Output the [x, y] coordinate of the center of the cell containing the given text.  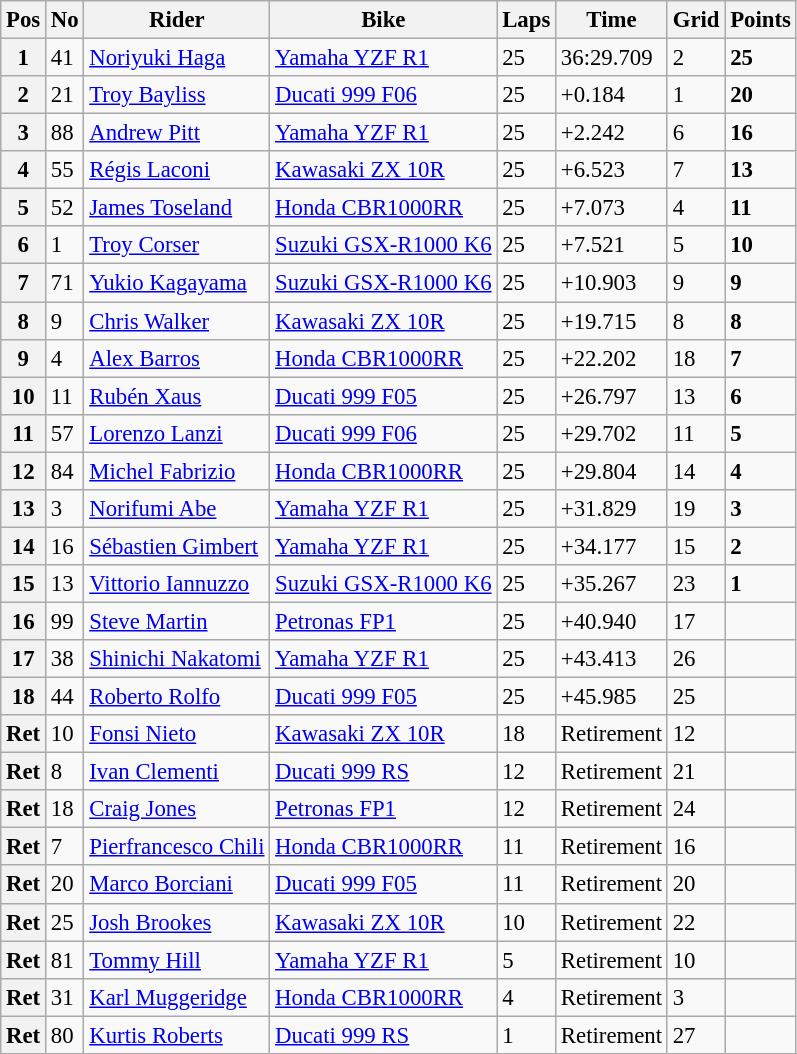
+35.267 [612, 584]
19 [696, 509]
+26.797 [612, 396]
+22.202 [612, 358]
Vittorio Iannuzzo [177, 584]
+0.184 [612, 95]
+40.940 [612, 621]
+29.804 [612, 471]
Karl Muggeridge [177, 997]
Time [612, 20]
38 [65, 659]
88 [65, 133]
Andrew Pitt [177, 133]
Pos [24, 20]
Michel Fabrizio [177, 471]
+10.903 [612, 283]
Steve Martin [177, 621]
Points [760, 20]
Régis Laconi [177, 170]
44 [65, 697]
No [65, 20]
Grid [696, 20]
57 [65, 433]
+31.829 [612, 509]
80 [65, 1035]
81 [65, 960]
Troy Corser [177, 245]
+29.702 [612, 433]
84 [65, 471]
Ivan Clementi [177, 772]
Alex Barros [177, 358]
+19.715 [612, 321]
26 [696, 659]
Josh Brookes [177, 922]
Chris Walker [177, 321]
Sébastien Gimbert [177, 546]
99 [65, 621]
Noriyuki Haga [177, 58]
James Toseland [177, 208]
Tommy Hill [177, 960]
31 [65, 997]
Norifumi Abe [177, 509]
+34.177 [612, 546]
Craig Jones [177, 809]
23 [696, 584]
Pierfrancesco Chili [177, 847]
71 [65, 283]
Fonsi Nieto [177, 734]
Troy Bayliss [177, 95]
Yukio Kagayama [177, 283]
Shinichi Nakatomi [177, 659]
27 [696, 1035]
41 [65, 58]
Kurtis Roberts [177, 1035]
Laps [526, 20]
Rubén Xaus [177, 396]
+6.523 [612, 170]
55 [65, 170]
+2.242 [612, 133]
+7.073 [612, 208]
+43.413 [612, 659]
22 [696, 922]
Rider [177, 20]
52 [65, 208]
Roberto Rolfo [177, 697]
Bike [384, 20]
36:29.709 [612, 58]
Lorenzo Lanzi [177, 433]
Marco Borciani [177, 885]
24 [696, 809]
+45.985 [612, 697]
+7.521 [612, 245]
